Determine the [X, Y] coordinate at the center of the cell enclosing the given text.  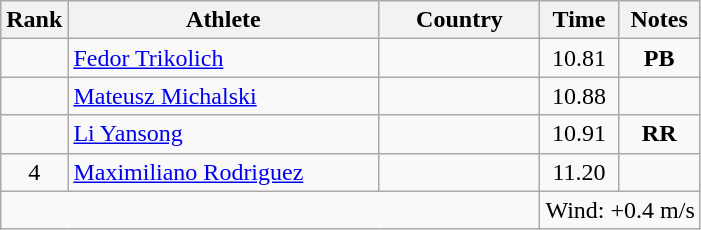
Fedor Trikolich [224, 58]
4 [34, 172]
RR [659, 134]
Time [579, 20]
Country [460, 20]
10.88 [579, 96]
PB [659, 58]
Rank [34, 20]
Mateusz Michalski [224, 96]
Wind: +0.4 m/s [620, 210]
Notes [659, 20]
11.20 [579, 172]
10.81 [579, 58]
Athlete [224, 20]
10.91 [579, 134]
Maximiliano Rodriguez [224, 172]
Li Yansong [224, 134]
